Find where the given text appears and provide that cell's center as (x, y) coordinate. 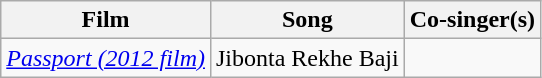
Jibonta Rekhe Baji (307, 58)
Co-singer(s) (472, 20)
Song (307, 20)
Film (106, 20)
Passport (2012 film) (106, 58)
